Provide the [x, y] coordinate of the cell's center where the given text is located.  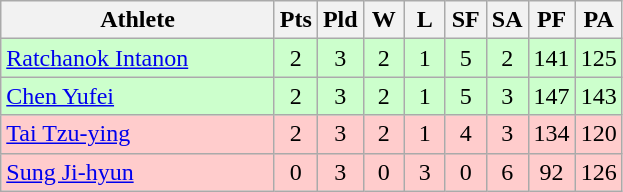
Pld [340, 20]
Pts [296, 20]
134 [552, 134]
Athlete [138, 20]
143 [598, 96]
Tai Tzu-ying [138, 134]
L [424, 20]
Chen Yufei [138, 96]
SA [507, 20]
4 [466, 134]
PA [598, 20]
147 [552, 96]
92 [552, 172]
6 [507, 172]
PF [552, 20]
W [384, 20]
Sung Ji-hyun [138, 172]
126 [598, 172]
SF [466, 20]
Ratchanok Intanon [138, 58]
125 [598, 58]
120 [598, 134]
141 [552, 58]
